Pinpoint the cell where the given text exists, returning its [X, Y] midpoint coordinate. 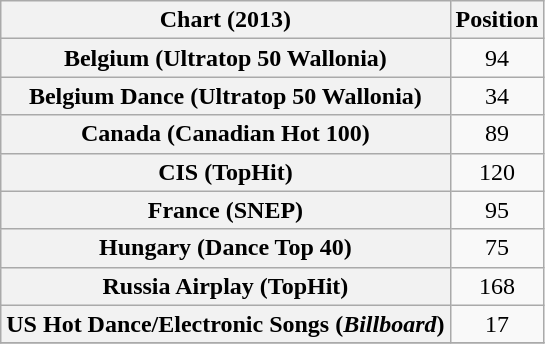
17 [497, 324]
120 [497, 172]
Hungary (Dance Top 40) [226, 248]
France (SNEP) [226, 210]
89 [497, 134]
34 [497, 96]
Russia Airplay (TopHit) [226, 286]
95 [497, 210]
168 [497, 286]
75 [497, 248]
CIS (TopHit) [226, 172]
US Hot Dance/Electronic Songs (Billboard) [226, 324]
Belgium Dance (Ultratop 50 Wallonia) [226, 96]
94 [497, 58]
Position [497, 20]
Canada (Canadian Hot 100) [226, 134]
Chart (2013) [226, 20]
Belgium (Ultratop 50 Wallonia) [226, 58]
